Return the (x, y) coordinate for the center point of the cell that contains the specified text.  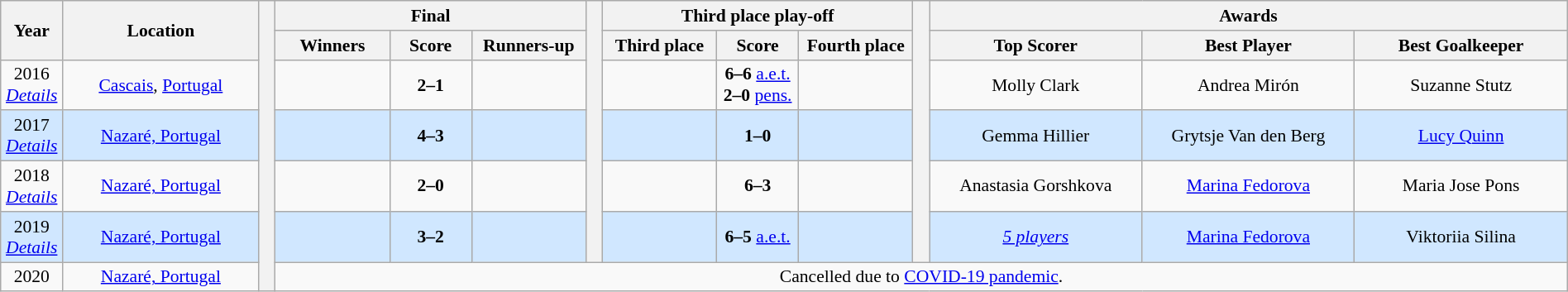
Fourth place (856, 45)
Suzanne Stutz (1460, 84)
Best Goalkeeper (1460, 45)
2018 Details (31, 187)
Viktoriia Silina (1460, 237)
6–3 (758, 187)
2019 Details (31, 237)
2020 (31, 277)
Final (431, 16)
Awards (1249, 16)
Anastasia Gorshkova (1035, 187)
Year (31, 30)
Grytsje Van den Berg (1249, 136)
6–6 a.e.t. 2–0 pens. (758, 84)
Best Player (1249, 45)
4–3 (430, 136)
Lucy Quinn (1460, 136)
1–0 (758, 136)
Location (160, 30)
Maria Jose Pons (1460, 187)
Molly Clark (1035, 84)
2016 Details (31, 84)
2–0 (430, 187)
Winners (332, 45)
3–2 (430, 237)
6–5 a.e.t. (758, 237)
Cancelled due to COVID-19 pandemic. (921, 277)
2017 Details (31, 136)
Third place (659, 45)
Cascais, Portugal (160, 84)
2–1 (430, 84)
5 players (1035, 237)
Third place play-off (758, 16)
Gemma Hillier (1035, 136)
Runners-up (528, 45)
Andrea Mirón (1249, 84)
Top Scorer (1035, 45)
